Detect which cell encompasses the target text, then output its [x, y] center coordinate. 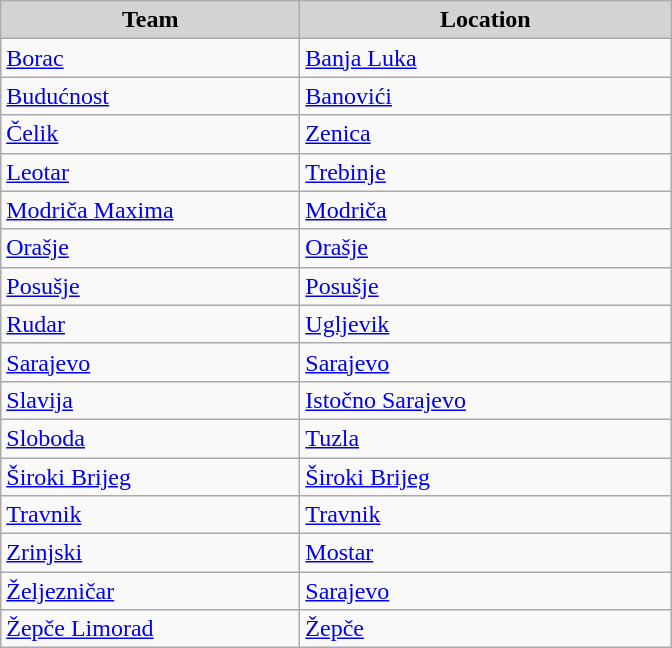
Trebinje [486, 172]
Mostar [486, 553]
Rudar [150, 324]
Zrinjski [150, 553]
Tuzla [486, 438]
Budućnost [150, 96]
Sloboda [150, 438]
Banja Luka [486, 58]
Željezničar [150, 591]
Slavija [150, 400]
Team [150, 20]
Istočno Sarajevo [486, 400]
Modriča [486, 210]
Čelik [150, 134]
Banovići [486, 96]
Location [486, 20]
Zenica [486, 134]
Modriča Maxima [150, 210]
Leotar [150, 172]
Ugljevik [486, 324]
Žepče [486, 629]
Žepče Limorad [150, 629]
Borac [150, 58]
